Extract the [x, y] coordinate from the center of the cell holding the provided text.  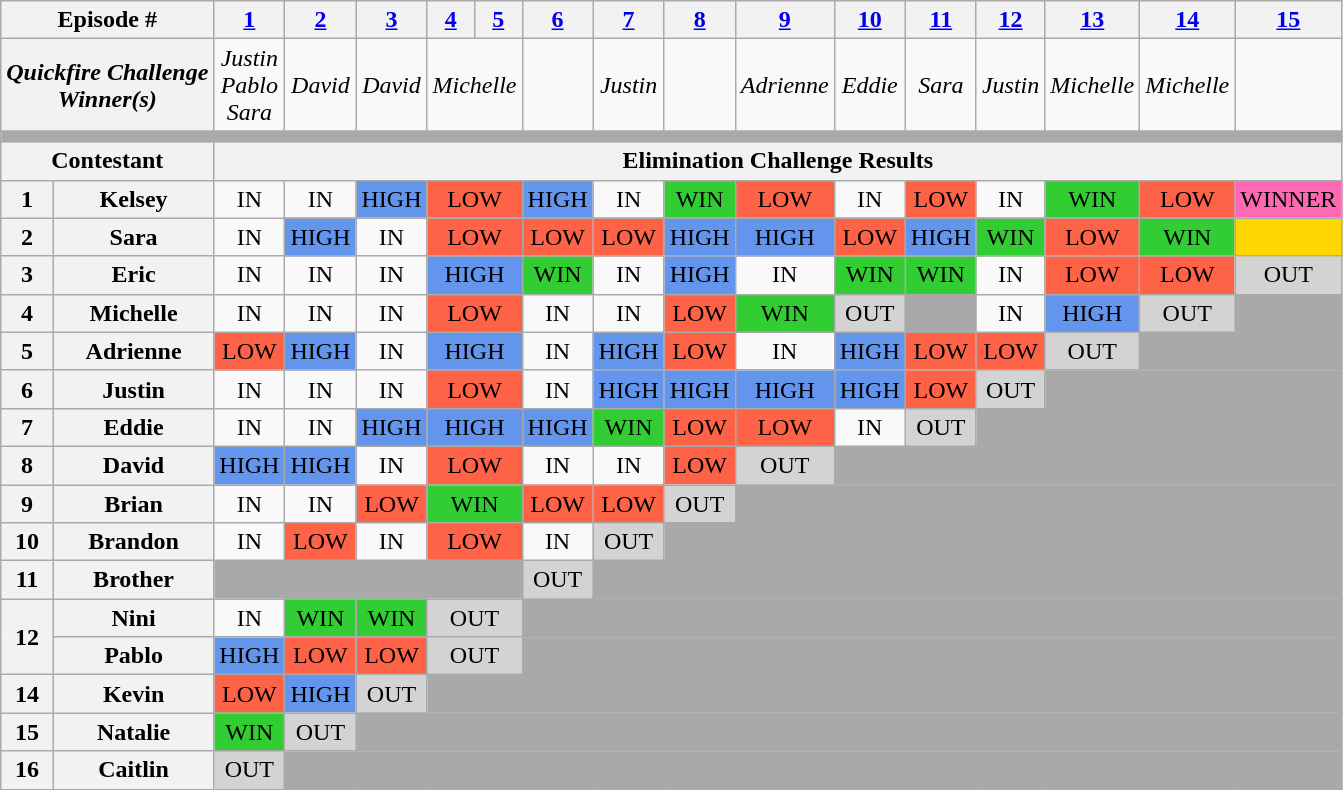
13 [1092, 20]
Episode # [108, 20]
Quickfire ChallengeWinner(s) [108, 85]
Pablo [134, 656]
Nini [134, 618]
Natalie [134, 732]
Kelsey [134, 199]
Caitlin [134, 770]
Kevin [134, 694]
Eric [134, 275]
JustinPabloSara [250, 85]
Brian [134, 503]
Contestant [108, 161]
WINNER [1288, 199]
16 [28, 770]
Brother [134, 580]
Elimination Challenge Results [778, 161]
Brandon [134, 542]
